For the text-containing cell, return its midpoint in [X, Y] coordinate format. 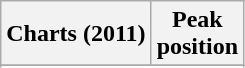
Peakposition [197, 34]
Charts (2011) [76, 34]
